Extract the (X, Y) coordinate from the center of the cell holding the provided text.  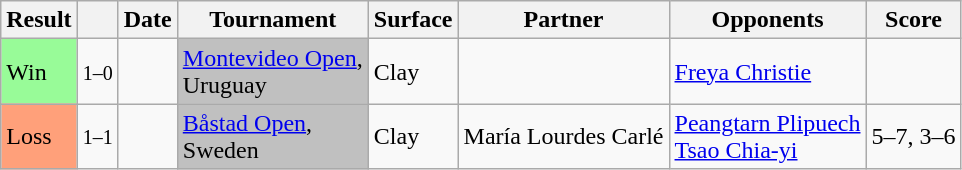
1–0 (98, 72)
Win (39, 72)
Opponents (768, 20)
Montevideo Open, Uruguay (272, 72)
Freya Christie (768, 72)
Båstad Open, Sweden (272, 136)
Result (39, 20)
Score (914, 20)
5–7, 3–6 (914, 136)
Partner (564, 20)
Peangtarn Plipuech Tsao Chia-yi (768, 136)
María Lourdes Carlé (564, 136)
Surface (413, 20)
Tournament (272, 20)
1–1 (98, 136)
Date (148, 20)
Loss (39, 136)
